Extract the [X, Y] coordinate from the center of the cell holding the provided text.  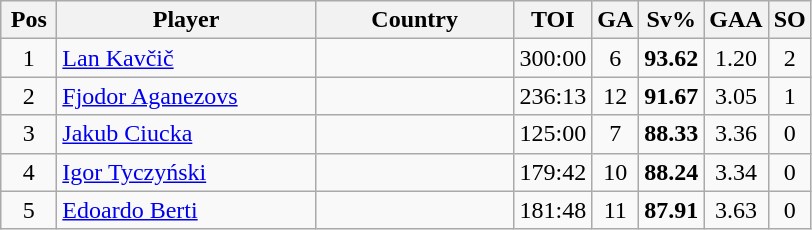
7 [616, 134]
SO [790, 20]
GA [616, 20]
300:00 [553, 58]
88.24 [672, 172]
91.67 [672, 96]
236:13 [553, 96]
GAA [736, 20]
179:42 [553, 172]
10 [616, 172]
1.20 [736, 58]
3.63 [736, 210]
3.05 [736, 96]
87.91 [672, 210]
11 [616, 210]
Edoardo Berti [186, 210]
Player [186, 20]
Jakub Ciucka [186, 134]
181:48 [553, 210]
3.36 [736, 134]
125:00 [553, 134]
12 [616, 96]
Sv% [672, 20]
93.62 [672, 58]
88.33 [672, 134]
4 [29, 172]
3.34 [736, 172]
Lan Kavčič [186, 58]
3 [29, 134]
6 [616, 58]
Fjodor Aganezovs [186, 96]
Pos [29, 20]
5 [29, 210]
Igor Tyczyński [186, 172]
Country [414, 20]
TOI [553, 20]
